Output the (x, y) coordinate of the center of the cell containing the given text.  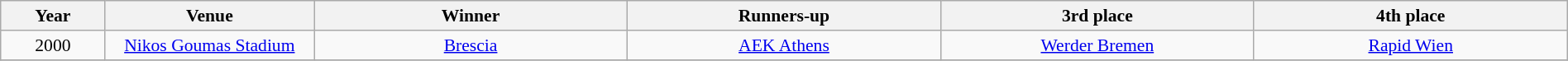
3rd place (1097, 16)
Venue (210, 16)
Rapid Wien (1411, 45)
Runners-up (784, 16)
Winner (471, 16)
Nikos Goumas Stadium (210, 45)
4th place (1411, 16)
2000 (53, 45)
Werder Bremen (1097, 45)
Year (53, 16)
AEK Athens (784, 45)
Brescia (471, 45)
